From the cell containing the given text, extract its center point as (x, y) coordinate. 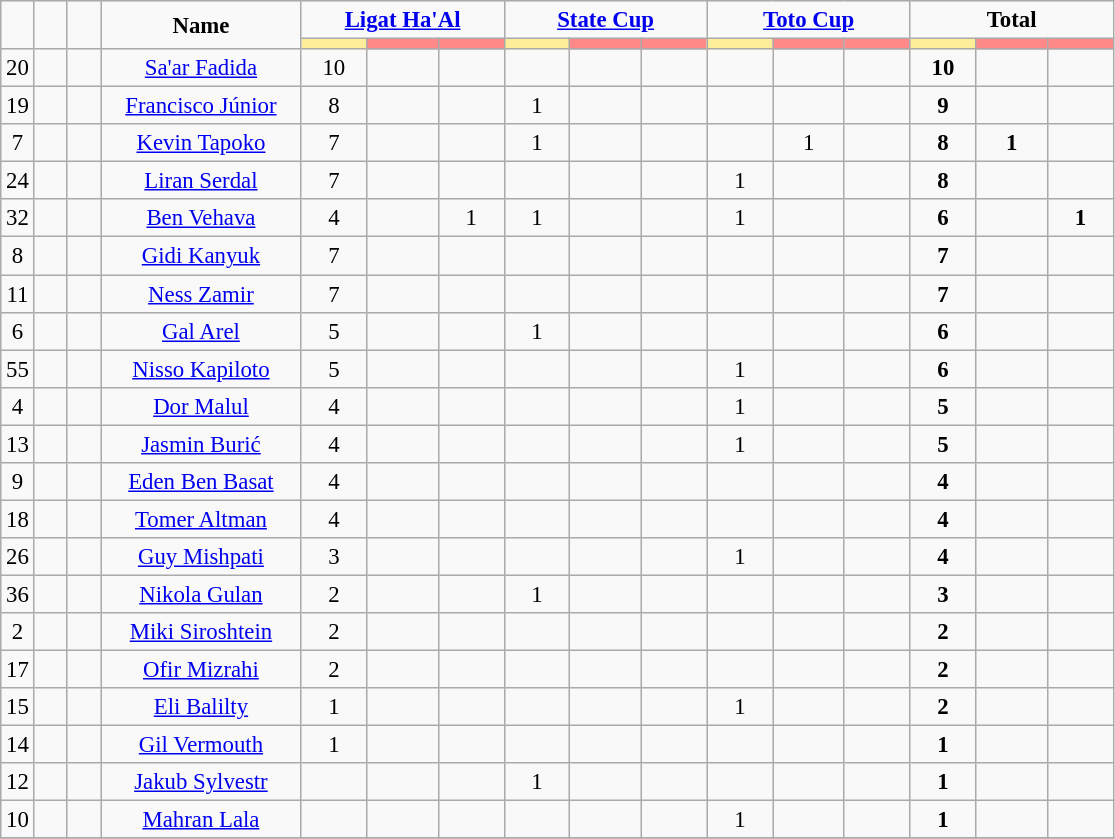
Name (201, 25)
18 (18, 519)
Ben Vehava (201, 219)
Gal Arel (201, 331)
Gidi Kanyuk (201, 256)
Ness Zamir (201, 294)
Nisso Kapiloto (201, 369)
Francisco Júnior (201, 106)
Jasmin Burić (201, 444)
Guy Mishpati (201, 557)
24 (18, 181)
Ofir Mizrahi (201, 670)
Tomer Altman (201, 519)
14 (18, 745)
Jakub Sylvestr (201, 782)
15 (18, 707)
Kevin Tapoko (201, 143)
19 (18, 106)
12 (18, 782)
Total (1012, 20)
13 (18, 444)
55 (18, 369)
State Cup (606, 20)
17 (18, 670)
Mahran Lala (201, 820)
11 (18, 294)
Miki Siroshtein (201, 632)
32 (18, 219)
Gil Vermouth (201, 745)
Ligat Ha'Al (402, 20)
Dor Malul (201, 406)
Eden Ben Basat (201, 482)
Eli Balilty (201, 707)
Sa'ar Fadida (201, 68)
36 (18, 594)
Liran Serdal (201, 181)
Nikola Gulan (201, 594)
Toto Cup (808, 20)
20 (18, 68)
26 (18, 557)
